Find where the given text appears and provide that cell's center as (x, y) coordinate. 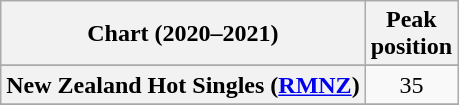
Chart (2020–2021) (183, 34)
New Zealand Hot Singles (RMNZ) (183, 85)
Peakposition (411, 34)
35 (411, 85)
